Return the (x, y) coordinate for the center point of the cell that contains the specified text.  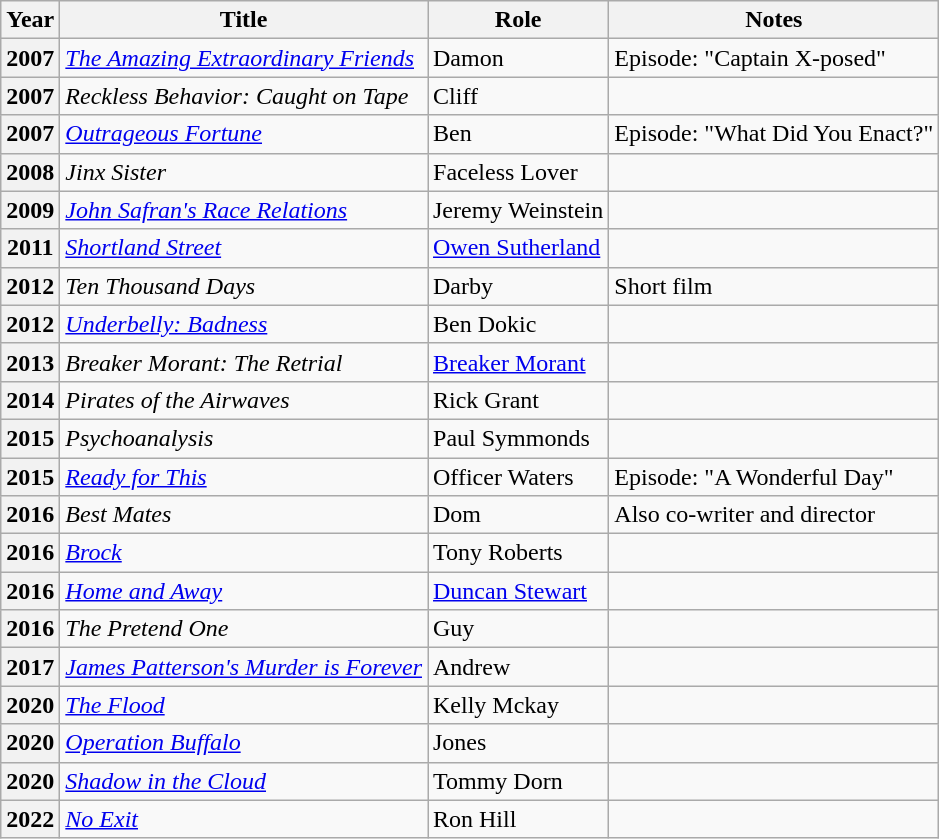
2017 (30, 667)
Shortland Street (244, 248)
Duncan Stewart (518, 591)
Episode: "A Wonderful Day" (774, 477)
Tony Roberts (518, 553)
2014 (30, 400)
Home and Away (244, 591)
Darby (518, 286)
Operation Buffalo (244, 743)
Cliff (518, 96)
The Pretend One (244, 629)
The Amazing Extraordinary Friends (244, 58)
Breaker Morant (518, 362)
Jinx Sister (244, 172)
Breaker Morant: The Retrial (244, 362)
Year (30, 20)
Reckless Behavior: Caught on Tape (244, 96)
Ron Hill (518, 819)
Kelly Mckay (518, 705)
Notes (774, 20)
Outrageous Fortune (244, 134)
Brock (244, 553)
Underbelly: Badness (244, 324)
Andrew (518, 667)
Role (518, 20)
Tommy Dorn (518, 781)
Ten Thousand Days (244, 286)
Faceless Lover (518, 172)
John Safran's Race Relations (244, 210)
Ben Dokic (518, 324)
Guy (518, 629)
Jeremy Weinstein (518, 210)
2008 (30, 172)
Episode: "What Did You Enact?" (774, 134)
Officer Waters (518, 477)
2013 (30, 362)
2022 (30, 819)
Ready for This (244, 477)
Owen Sutherland (518, 248)
Ben (518, 134)
Episode: "Captain X-posed" (774, 58)
Psychoanalysis (244, 438)
No Exit (244, 819)
Best Mates (244, 515)
Short film (774, 286)
The Flood (244, 705)
Title (244, 20)
2011 (30, 248)
Jones (518, 743)
Shadow in the Cloud (244, 781)
2009 (30, 210)
Rick Grant (518, 400)
Pirates of the Airwaves (244, 400)
Damon (518, 58)
James Patterson's Murder is Forever (244, 667)
Also co-writer and director (774, 515)
Paul Symmonds (518, 438)
Dom (518, 515)
